Scan for the cell matching the given text and deliver its (X, Y) coordinate at center. 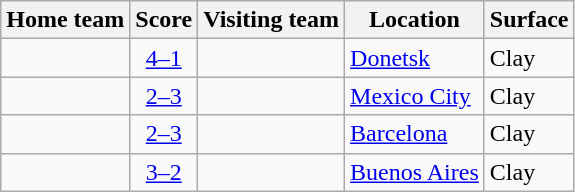
Home team (66, 20)
Barcelona (415, 134)
3–2 (164, 172)
Buenos Aires (415, 172)
Donetsk (415, 58)
Score (164, 20)
Visiting team (272, 20)
Mexico City (415, 96)
Location (415, 20)
Surface (529, 20)
4–1 (164, 58)
